Pinpoint the cell where the given text exists, returning its (X, Y) midpoint coordinate. 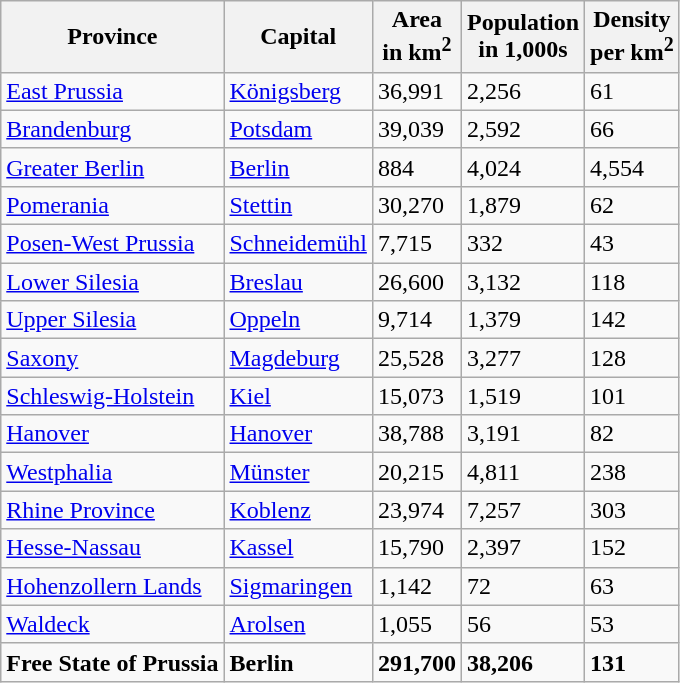
Königsberg (298, 91)
Areain km2 (416, 37)
7,257 (522, 510)
25,528 (416, 358)
30,270 (416, 205)
2,592 (522, 129)
Populationin 1,000s (522, 37)
2,397 (522, 548)
15,073 (416, 396)
23,974 (416, 510)
26,600 (416, 282)
128 (632, 358)
1,142 (416, 586)
101 (632, 396)
38,206 (522, 662)
2,256 (522, 91)
Magdeburg (298, 358)
131 (632, 662)
82 (632, 434)
1,379 (522, 320)
15,790 (416, 548)
4,554 (632, 167)
Westphalia (112, 472)
3,191 (522, 434)
20,215 (416, 472)
3,277 (522, 358)
Posen-West Prussia (112, 244)
3,132 (522, 282)
Arolsen (298, 624)
118 (632, 282)
Hohenzollern Lands (112, 586)
Kassel (298, 548)
Province (112, 37)
53 (632, 624)
4,024 (522, 167)
7,715 (416, 244)
884 (416, 167)
56 (522, 624)
Sigmaringen (298, 586)
Münster (298, 472)
39,039 (416, 129)
Densityper km2 (632, 37)
Potsdam (298, 129)
Upper Silesia (112, 320)
1,055 (416, 624)
Kiel (298, 396)
291,700 (416, 662)
61 (632, 91)
Hesse-Nassau (112, 548)
63 (632, 586)
Schneidemühl (298, 244)
Saxony (112, 358)
Breslau (298, 282)
62 (632, 205)
4,811 (522, 472)
Pomerania (112, 205)
Schleswig-Holstein (112, 396)
Greater Berlin (112, 167)
38,788 (416, 434)
332 (522, 244)
East Prussia (112, 91)
Koblenz (298, 510)
36,991 (416, 91)
66 (632, 129)
9,714 (416, 320)
Lower Silesia (112, 282)
303 (632, 510)
Oppeln (298, 320)
1,879 (522, 205)
Stettin (298, 205)
142 (632, 320)
Capital (298, 37)
Waldeck (112, 624)
72 (522, 586)
1,519 (522, 396)
Brandenburg (112, 129)
152 (632, 548)
Free State of Prussia (112, 662)
43 (632, 244)
Rhine Province (112, 510)
238 (632, 472)
